Search for the cell housing the specified text and yield its (x, y) center coordinate. 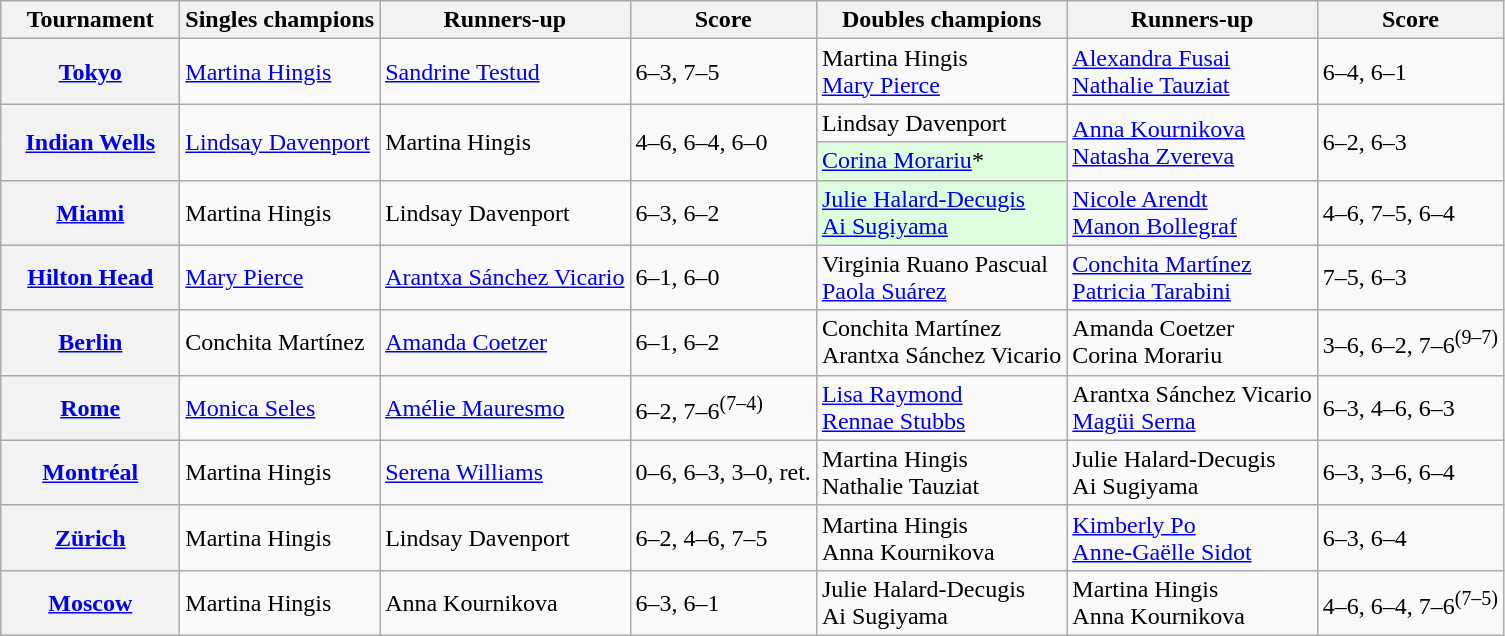
Amanda Coetzer Corina Morariu (1192, 342)
Amanda Coetzer (505, 342)
Berlin (90, 342)
4–6, 6–4, 6–0 (723, 142)
Conchita Martínez Arantxa Sánchez Vicario (941, 342)
Monica Seles (280, 408)
6–2, 4–6, 7–5 (723, 538)
6–3, 7–5 (723, 72)
Lisa Raymond Rennae Stubbs (941, 408)
6–2, 6–3 (1410, 142)
6–2, 7–6(7–4) (723, 408)
Corina Morariu* (941, 161)
Conchita Martínez Patricia Tarabini (1192, 278)
Arantxa Sánchez Vicario Magüi Serna (1192, 408)
Singles champions (280, 20)
Tournament (90, 20)
Miami (90, 212)
Rome (90, 408)
4–6, 7–5, 6–4 (1410, 212)
6–3, 6–4 (1410, 538)
Conchita Martínez (280, 342)
Alexandra Fusai Nathalie Tauziat (1192, 72)
Indian Wells (90, 142)
Hilton Head (90, 278)
Martina Hingis Mary Pierce (941, 72)
Zürich (90, 538)
Tokyo (90, 72)
Serena Williams (505, 472)
Arantxa Sánchez Vicario (505, 278)
0–6, 6–3, 3–0, ret. (723, 472)
Anna Kournikova (505, 602)
Kimberly Po Anne-Gaëlle Sidot (1192, 538)
6–3, 4–6, 6–3 (1410, 408)
Moscow (90, 602)
6–4, 6–1 (1410, 72)
Martina Hingis Nathalie Tauziat (941, 472)
6–1, 6–2 (723, 342)
Doubles champions (941, 20)
Amélie Mauresmo (505, 408)
7–5, 6–3 (1410, 278)
6–1, 6–0 (723, 278)
4–6, 6–4, 7–6(7–5) (1410, 602)
3–6, 6–2, 7–6(9–7) (1410, 342)
Mary Pierce (280, 278)
Virginia Ruano Pascual Paola Suárez (941, 278)
Nicole Arendt Manon Bollegraf (1192, 212)
6–3, 6–2 (723, 212)
Montréal (90, 472)
6–3, 6–1 (723, 602)
Sandrine Testud (505, 72)
6–3, 3–6, 6–4 (1410, 472)
Anna Kournikova Natasha Zvereva (1192, 142)
